Find where the given text appears and provide that cell's center as [X, Y] coordinate. 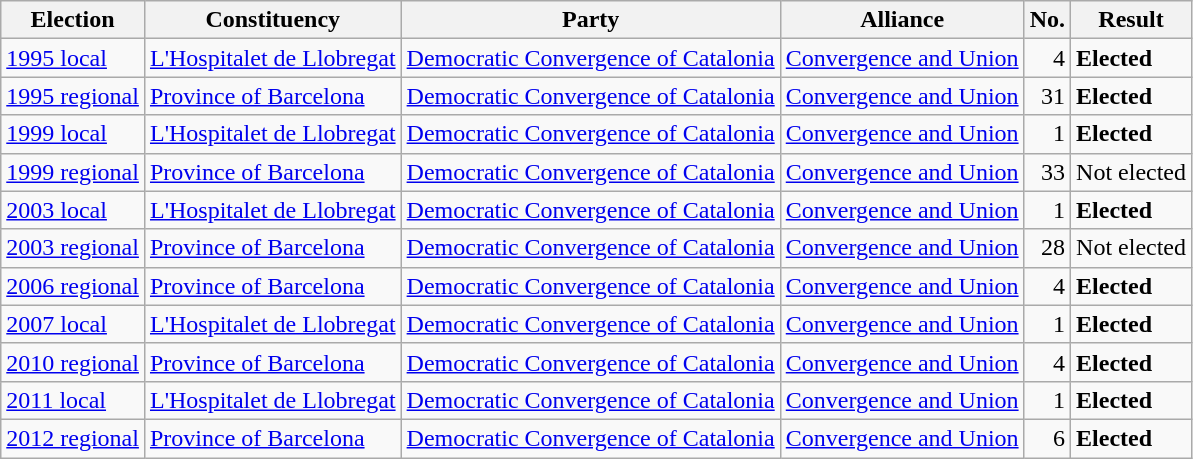
1995 local [73, 58]
28 [1047, 248]
2007 local [73, 324]
2010 regional [73, 362]
2012 regional [73, 438]
1995 regional [73, 96]
2006 regional [73, 286]
1999 local [73, 134]
33 [1047, 172]
Party [590, 20]
Constituency [272, 20]
Election [73, 20]
2003 regional [73, 248]
31 [1047, 96]
Result [1132, 20]
6 [1047, 438]
1999 regional [73, 172]
2003 local [73, 210]
2011 local [73, 400]
Alliance [902, 20]
No. [1047, 20]
